Output the [x, y] coordinate of the center of the cell containing the given text.  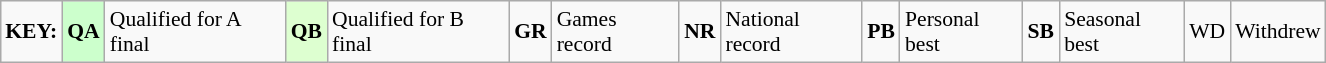
Qualified for A final [196, 32]
Seasonal best [1122, 32]
Personal best [962, 32]
Withdrew [1278, 32]
KEY: [31, 32]
National record [791, 32]
QA [84, 32]
PB [881, 32]
Games record [616, 32]
GR [530, 32]
NR [700, 32]
SB [1042, 32]
QB [306, 32]
Qualified for B final [418, 32]
WD [1207, 32]
